Identify which cell holds the provided text, then report its [x, y] central coordinate. 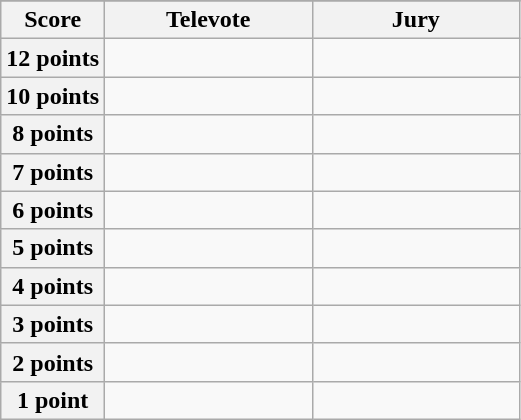
6 points [53, 210]
12 points [53, 58]
7 points [53, 172]
3 points [53, 324]
Jury [416, 20]
Score [53, 20]
5 points [53, 248]
8 points [53, 134]
1 point [53, 400]
10 points [53, 96]
Televote [209, 20]
4 points [53, 286]
2 points [53, 362]
